Find where the given text appears and provide that cell's center as [x, y] coordinate. 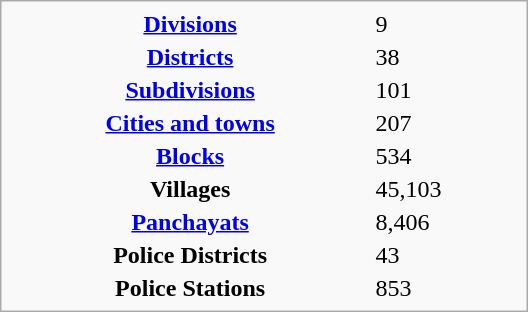
Villages [190, 189]
853 [446, 288]
Panchayats [190, 222]
534 [446, 156]
Blocks [190, 156]
45,103 [446, 189]
Districts [190, 57]
8,406 [446, 222]
Cities and towns [190, 123]
9 [446, 24]
Subdivisions [190, 90]
Police Districts [190, 255]
101 [446, 90]
38 [446, 57]
Police Stations [190, 288]
Divisions [190, 24]
43 [446, 255]
207 [446, 123]
